Pinpoint the cell where the given text exists, returning its [X, Y] midpoint coordinate. 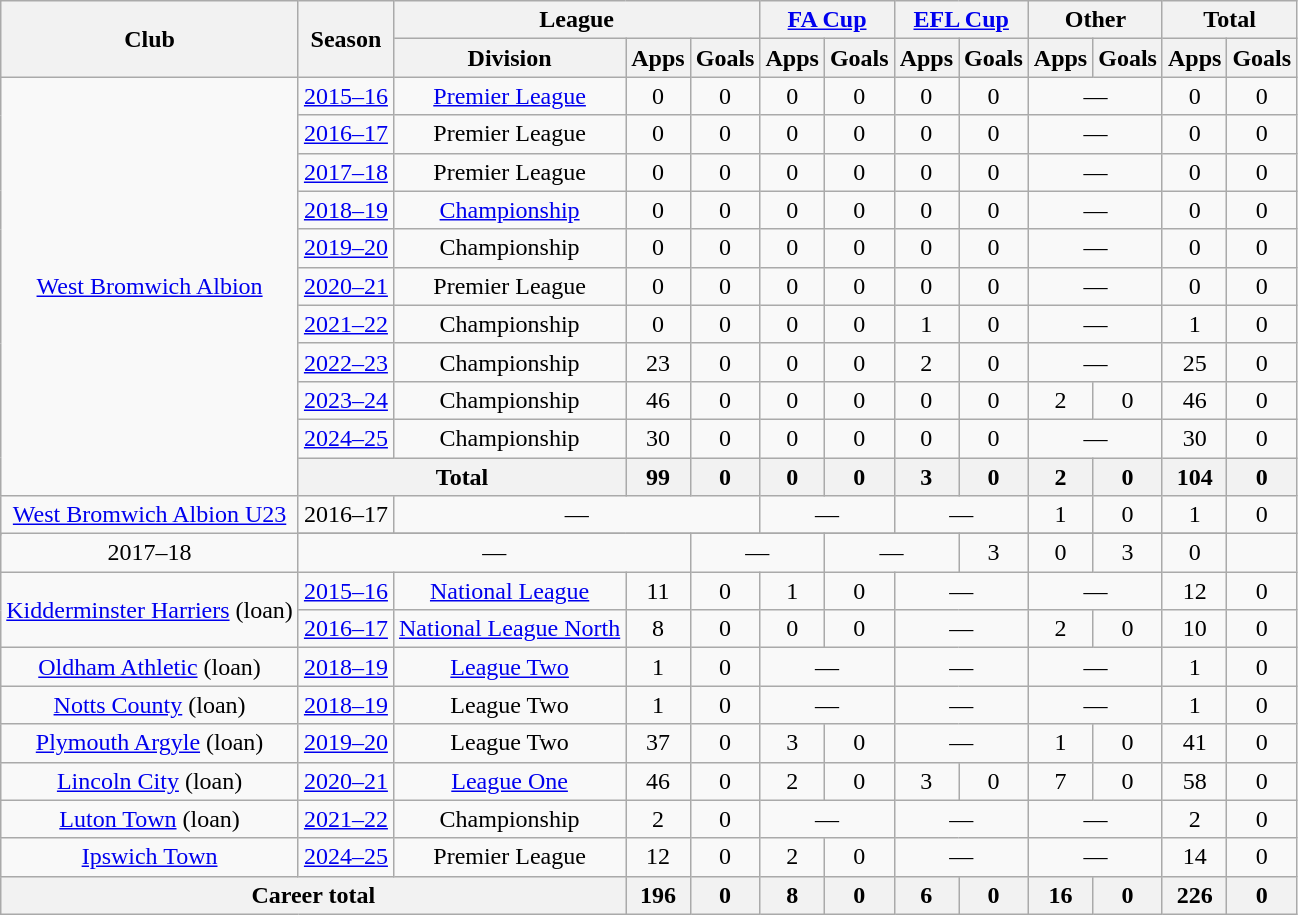
16 [1060, 895]
League One [509, 781]
Oldham Athletic (loan) [150, 667]
41 [1194, 743]
2023–24 [346, 400]
West Bromwich Albion U23 [150, 515]
25 [1194, 362]
Other [1095, 20]
Career total [314, 895]
Notts County (loan) [150, 705]
2022–23 [346, 362]
14 [1194, 857]
League [576, 20]
99 [658, 477]
FA Cup [827, 20]
196 [658, 895]
Luton Town (loan) [150, 819]
11 [658, 591]
7 [1060, 781]
Division [509, 58]
226 [1194, 895]
58 [1194, 781]
10 [1194, 629]
Ipswich Town [150, 857]
West Bromwich Albion [150, 286]
104 [1194, 477]
Kidderminster Harriers (loan) [150, 610]
National League [509, 591]
23 [658, 362]
National League North [509, 629]
Plymouth Argyle (loan) [150, 743]
Lincoln City (loan) [150, 781]
Season [346, 39]
37 [658, 743]
6 [926, 895]
EFL Cup [961, 20]
Club [150, 39]
